Identify which cell holds the provided text, then report its [X, Y] central coordinate. 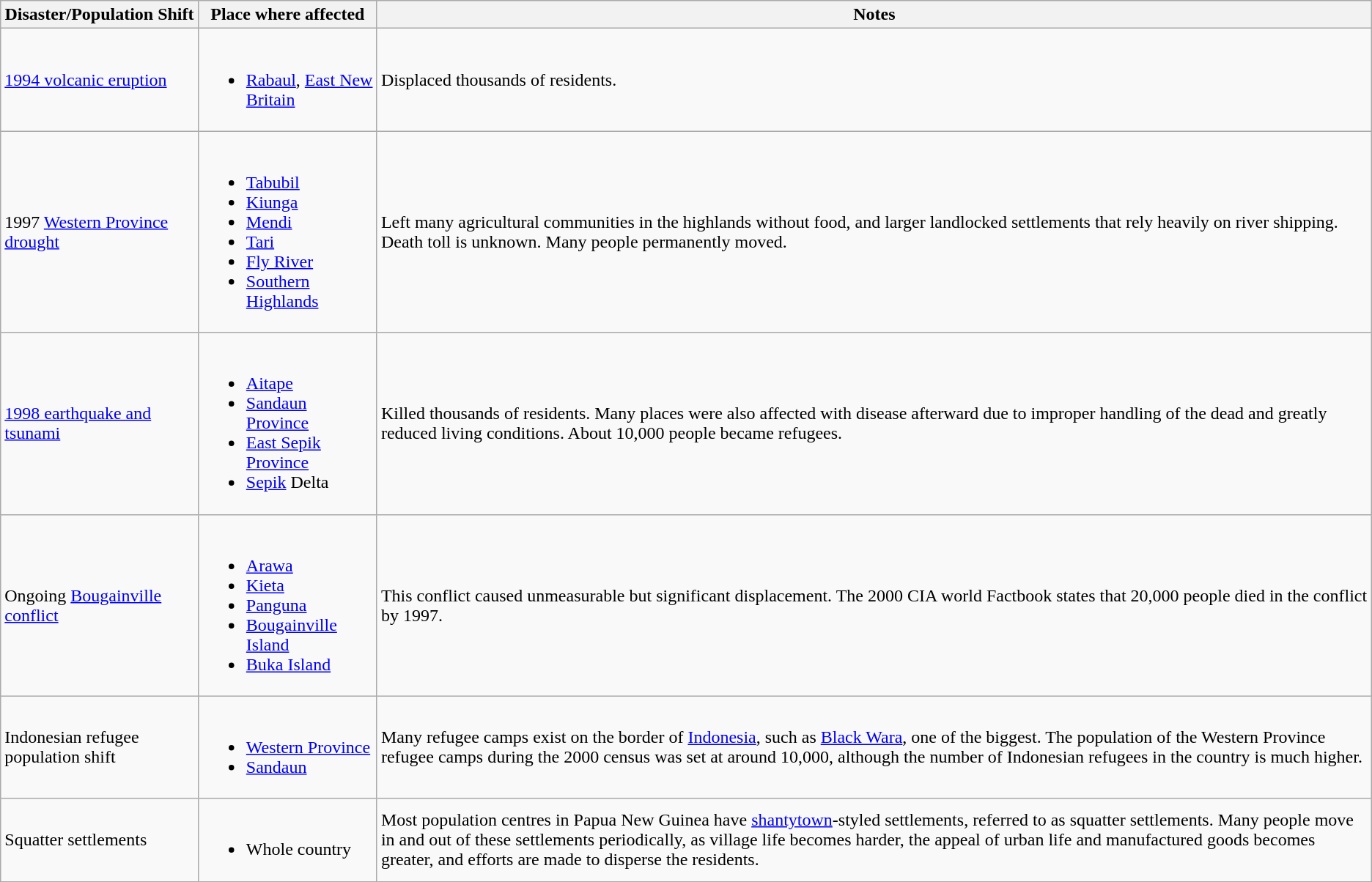
Squatter settlements [100, 840]
Whole country [287, 840]
1994 volcanic eruption [100, 80]
TabubilKiungaMendiTariFly RiverSouthern Highlands [287, 231]
Western ProvinceSandaun [287, 747]
Indonesian refugee population shift [100, 747]
Ongoing Bougainville conflict [100, 605]
Disaster/Population Shift [100, 15]
Rabaul, East New Britain [287, 80]
Displaced thousands of residents. [874, 80]
1997 Western Province drought [100, 231]
1998 earthquake and tsunami [100, 423]
AitapeSandaun ProvinceEast Sepik ProvinceSepik Delta [287, 423]
ArawaKietaPangunaBougainville IslandBuka Island [287, 605]
This conflict caused unmeasurable but significant displacement. The 2000 CIA world Factbook states that 20,000 people died in the conflict by 1997. [874, 605]
Notes [874, 15]
Place where affected [287, 15]
